Provide the [x, y] coordinate of the cell's center where the given text is located.  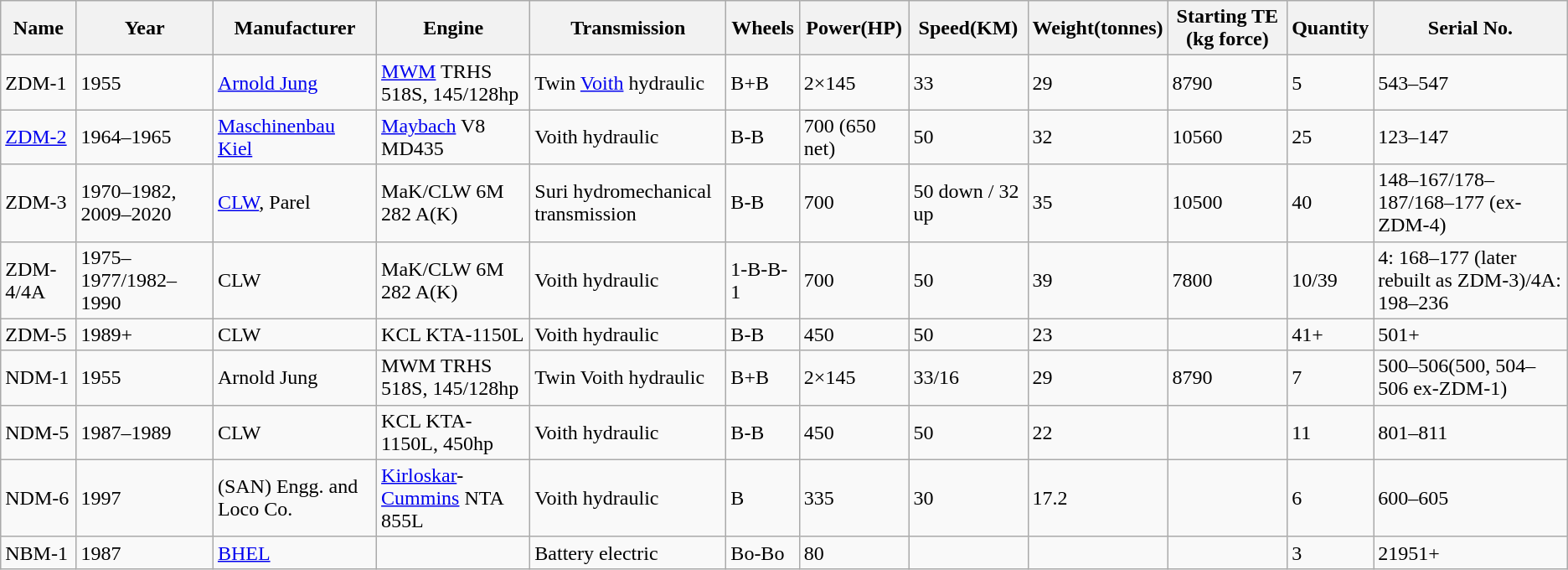
41+ [1330, 334]
335 [854, 498]
Year [145, 28]
KCL KTA-1150L [454, 334]
B [762, 498]
ZDM-1 [39, 82]
(SAN) Engg. and Loco Co. [295, 498]
ZDM-3 [39, 203]
33/16 [968, 377]
1970–1982, 2009–2020 [145, 203]
22 [1097, 433]
80 [854, 552]
700 (650 net) [854, 137]
Manufacturer [295, 28]
40 [1330, 203]
7800 [1228, 280]
801–811 [1471, 433]
Power(HP) [854, 28]
10/39 [1330, 280]
Quantity [1330, 28]
21951+ [1471, 552]
33 [968, 82]
10560 [1228, 137]
10500 [1228, 203]
ZDM-5 [39, 334]
Serial No. [1471, 28]
Maschinenbau Kiel [295, 137]
ZDM-4/4A [39, 280]
17.2 [1097, 498]
7 [1330, 377]
Maybach V8 MD435 [454, 137]
1975–1977/1982–1990 [145, 280]
50 down / 32 up [968, 203]
Kirloskar-Cummins NTA 855L [454, 498]
1989+ [145, 334]
25 [1330, 137]
BHEL [295, 552]
39 [1097, 280]
35 [1097, 203]
23 [1097, 334]
Transmission [628, 28]
1997 [145, 498]
Suri hydromechanical transmission [628, 203]
1987 [145, 552]
Weight(tonnes) [1097, 28]
5 [1330, 82]
Engine [454, 28]
600–605 [1471, 498]
1964–1965 [145, 137]
Bo-Bo [762, 552]
ZDM-2 [39, 137]
Battery electric [628, 552]
1-B-B-1 [762, 280]
543–547 [1471, 82]
NDM-5 [39, 433]
KCL KTA-1150L, 450hp [454, 433]
Name [39, 28]
NDM-1 [39, 377]
Starting TE (kg force) [1228, 28]
500–506(500, 504–506 ex-ZDM-1) [1471, 377]
32 [1097, 137]
3 [1330, 552]
501+ [1471, 334]
11 [1330, 433]
123–147 [1471, 137]
NDM-6 [39, 498]
Wheels [762, 28]
1987–1989 [145, 433]
30 [968, 498]
148–167/178–187/168–177 (ex-ZDM-4) [1471, 203]
Speed(KM) [968, 28]
CLW, Parel [295, 203]
NBM-1 [39, 552]
6 [1330, 498]
4: 168–177 (later rebuilt as ZDM-3)/4A: 198–236 [1471, 280]
